Capture the cell that displays the provided text and extract its [x, y] central coordinate. 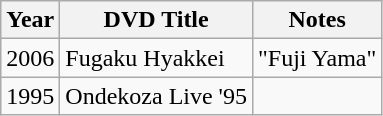
Ondekoza Live '95 [156, 96]
Year [30, 20]
"Fuji Yama" [316, 58]
1995 [30, 96]
Fugaku Hyakkei [156, 58]
Notes [316, 20]
DVD Title [156, 20]
2006 [30, 58]
